Return (x, y) of the center of cell containing provided text 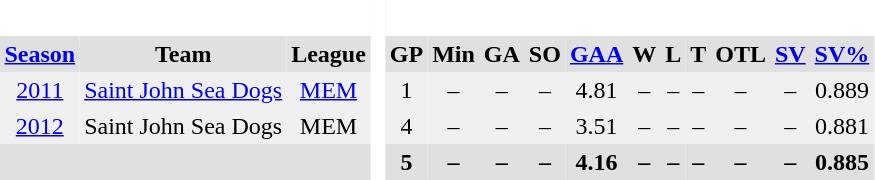
T (698, 54)
4.16 (596, 162)
0.885 (842, 162)
GAA (596, 54)
League (329, 54)
W (644, 54)
5 (406, 162)
2012 (40, 126)
SV% (842, 54)
4.81 (596, 90)
3.51 (596, 126)
SV (790, 54)
L (674, 54)
Min (454, 54)
Season (40, 54)
GA (502, 54)
4 (406, 126)
0.889 (842, 90)
2011 (40, 90)
OTL (741, 54)
1 (406, 90)
Team (184, 54)
GP (406, 54)
SO (544, 54)
0.881 (842, 126)
